Return the (X, Y) coordinate for the center point of the cell that contains the specified text.  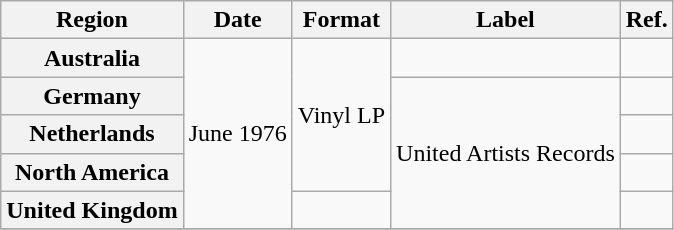
Ref. (646, 20)
United Artists Records (506, 153)
Germany (92, 96)
Label (506, 20)
United Kingdom (92, 210)
Vinyl LP (341, 115)
Netherlands (92, 134)
Region (92, 20)
Format (341, 20)
June 1976 (238, 134)
North America (92, 172)
Australia (92, 58)
Date (238, 20)
